Search for the cell housing the specified text and yield its [x, y] center coordinate. 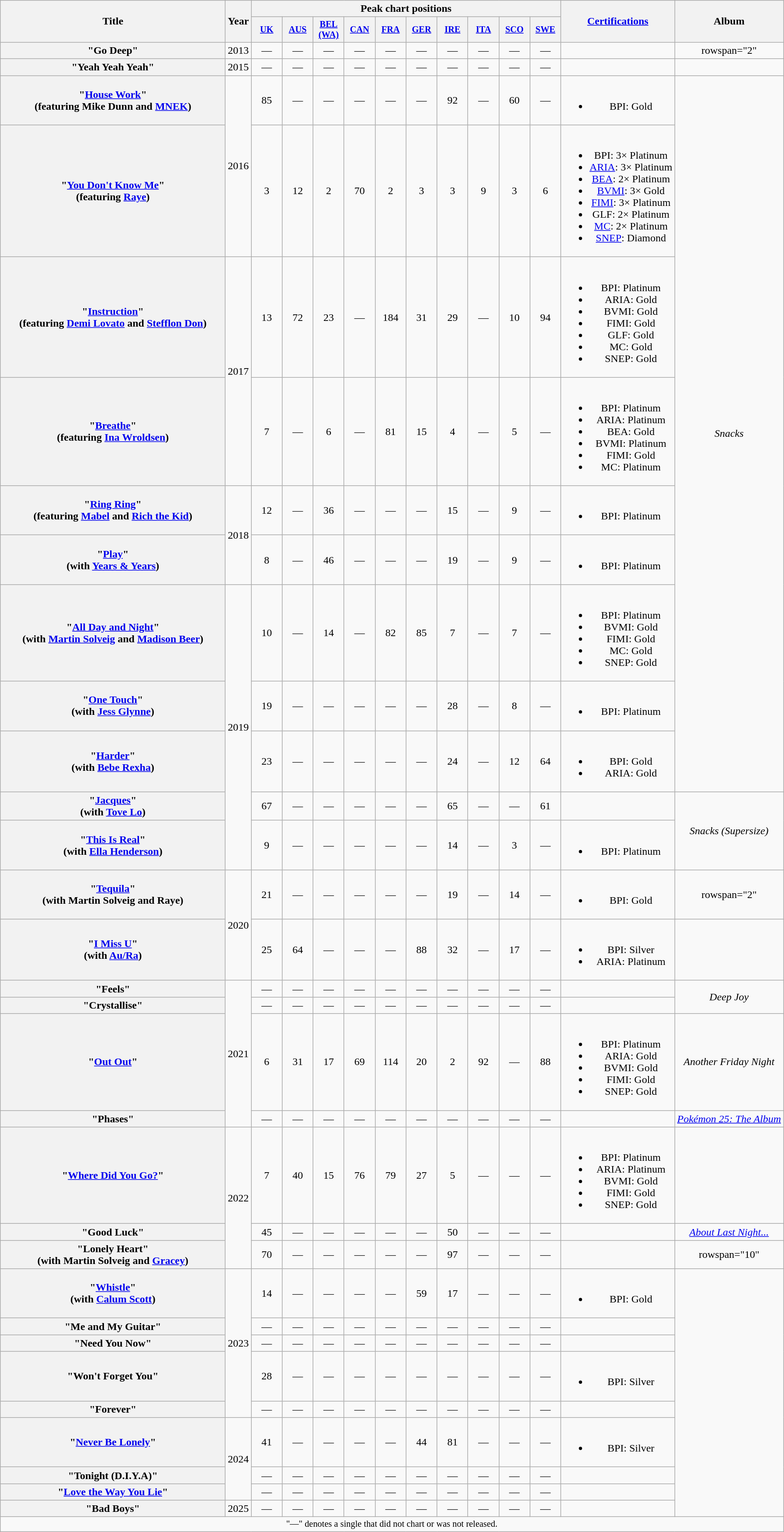
32 [453, 950]
"Yeah Yeah Yeah" [113, 67]
"Never Be Lonely" [113, 1442]
IRE [453, 30]
69 [359, 1062]
4 [453, 432]
2023 [239, 1343]
44 [421, 1442]
114 [391, 1062]
36 [329, 511]
"House Work"(featuring Mike Dunn and MNEK) [113, 101]
"Whistle"(with Calum Scott) [113, 1293]
"Play"(with Years & Years) [113, 560]
BPI: PlatinumARIA: GoldBVMI: GoldFIMI: GoldGLF: GoldMC: GoldSNEP: Gold [618, 317]
24 [453, 761]
BEL(WA) [329, 30]
"Where Did You Go?" [113, 1175]
Peak chart positions [406, 9]
41 [267, 1442]
"Phases" [113, 1119]
13 [267, 317]
"Ring Ring"(featuring Mabel and Rich the Kid) [113, 511]
65 [453, 806]
67 [267, 806]
"Go Deep" [113, 50]
46 [329, 560]
Snacks [729, 434]
97 [453, 1255]
ITA [483, 30]
"One Touch"(with Jess Glynne) [113, 706]
2013 [239, 50]
"Love the Way You Lie" [113, 1492]
Year [239, 21]
Title [113, 21]
"Bad Boys" [113, 1508]
Another Friday Night [729, 1062]
BPI: PlatinumARIA: GoldBVMI: GoldFIMI: GoldSNEP: Gold [618, 1062]
BPI: SilverARIA: Platinum [618, 950]
"Harder"(with Bebe Rexha) [113, 761]
2022 [239, 1198]
"Lonely Heart"(with Martin Solveig and Gracey) [113, 1255]
SCO [515, 30]
FRA [391, 30]
"All Day and Night"(with Martin Solveig and Madison Beer) [113, 633]
BPI: PlatinumBVMI: GoldFIMI: GoldMC: GoldSNEP: Gold [618, 633]
184 [391, 317]
2018 [239, 535]
"Jacques"(with Tove Lo) [113, 806]
GER [421, 30]
40 [298, 1175]
"Tonight (D.I.Y.A)" [113, 1475]
"Good Luck" [113, 1232]
50 [453, 1232]
"Won't Forget You" [113, 1376]
"Instruction"(featuring Demi Lovato and Stefflon Don) [113, 317]
"Need You Now" [113, 1343]
59 [421, 1293]
Album [729, 21]
20 [421, 1062]
"Breathe"(featuring Ina Wroldsen) [113, 432]
94 [545, 317]
About Last Night... [729, 1232]
76 [359, 1175]
45 [267, 1232]
2016 [239, 166]
27 [421, 1175]
UK [267, 30]
"I Miss U"(with Au/Ra) [113, 950]
2024 [239, 1459]
Certifications [618, 21]
"This Is Real"(with Ella Henderson) [113, 845]
72 [298, 317]
"Me and My Guitar" [113, 1327]
2021 [239, 1054]
29 [453, 317]
BPI: GoldARIA: Gold [618, 761]
61 [545, 806]
"Tequila"(with Martin Solveig and Raye) [113, 895]
Deep Joy [729, 997]
79 [391, 1175]
2025 [239, 1508]
2019 [239, 727]
BPI: PlatinumARIA: PlatinumBVMI: GoldFIMI: GoldSNEP: Gold [618, 1175]
25 [267, 950]
BPI: 3× PlatinumARIA: 3× PlatinumBEA: 2× PlatinumBVMI: 3× GoldFIMI: 3× PlatinumGLF: 2× PlatinumMC: 2× PlatinumSNEP: Diamond [618, 191]
21 [267, 895]
82 [391, 633]
"Forever" [113, 1409]
rowspan="10" [729, 1255]
2017 [239, 372]
CAN [359, 30]
"—" denotes a single that did not chart or was not released. [392, 1524]
"Out Out" [113, 1062]
AUS [298, 30]
2015 [239, 67]
SWE [545, 30]
60 [515, 101]
"You Don't Know Me"(featuring Raye) [113, 191]
"Crystallise" [113, 1005]
BPI: PlatinumARIA: PlatinumBEA: GoldBVMI: PlatinumFIMI: GoldMC: Platinum [618, 432]
Snacks (Supersize) [729, 831]
Pokémon 25: The Album [729, 1119]
2020 [239, 925]
"Feels" [113, 989]
